Determine the [X, Y] coordinate at the center of the cell enclosing the given text.  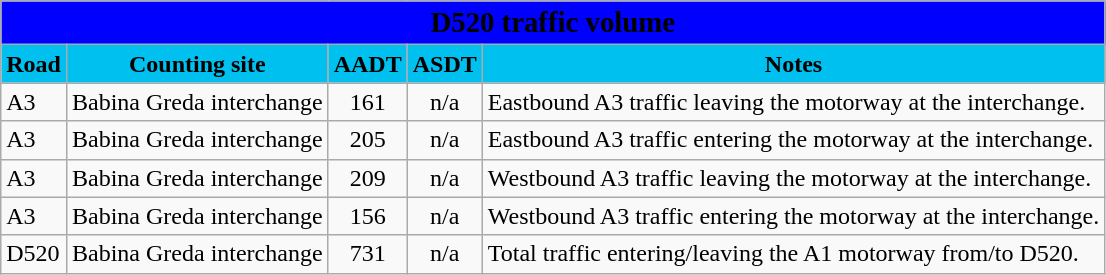
D520 [34, 254]
Eastbound A3 traffic leaving the motorway at the interchange. [793, 102]
731 [368, 254]
Westbound A3 traffic leaving the motorway at the interchange. [793, 178]
161 [368, 102]
Westbound A3 traffic entering the motorway at the interchange. [793, 216]
209 [368, 178]
AADT [368, 64]
Counting site [197, 64]
205 [368, 140]
Eastbound A3 traffic entering the motorway at the interchange. [793, 140]
Total traffic entering/leaving the A1 motorway from/to D520. [793, 254]
Road [34, 64]
Notes [793, 64]
D520 traffic volume [553, 23]
ASDT [444, 64]
156 [368, 216]
